Extract the [x, y] coordinate from the center of the cell holding the provided text.  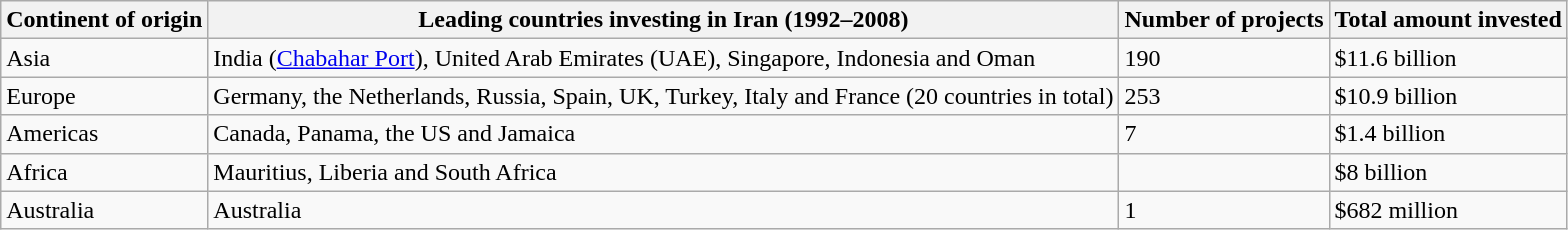
$1.4 billion [1448, 134]
Europe [104, 96]
Number of projects [1224, 20]
$11.6 billion [1448, 58]
Continent of origin [104, 20]
Asia [104, 58]
7 [1224, 134]
$10.9 billion [1448, 96]
253 [1224, 96]
India (Chabahar Port), United Arab Emirates (UAE), Singapore, Indonesia and Oman [664, 58]
Total amount invested [1448, 20]
$682 million [1448, 210]
$8 billion [1448, 172]
Americas [104, 134]
Germany, the Netherlands, Russia, Spain, UK, Turkey, Italy and France (20 countries in total) [664, 96]
Mauritius, Liberia and South Africa [664, 172]
Canada, Panama, the US and Jamaica [664, 134]
Africa [104, 172]
190 [1224, 58]
Leading countries investing in Iran (1992–2008) [664, 20]
1 [1224, 210]
